Find where the given text appears and provide that cell's center as [x, y] coordinate. 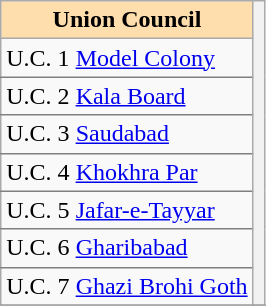
U.C. 5 Jafar-e-Tayyar [127, 210]
U.C. 4 Khokhra Par [127, 172]
Union Council [127, 20]
U.C. 1 Model Colony [127, 58]
U.C. 7 Ghazi Brohi Goth [127, 286]
U.C. 3 Saudabad [127, 134]
U.C. 6 Gharibabad [127, 248]
U.C. 2 Kala Board [127, 96]
